Extract the [X, Y] coordinate from the center of the cell holding the provided text.  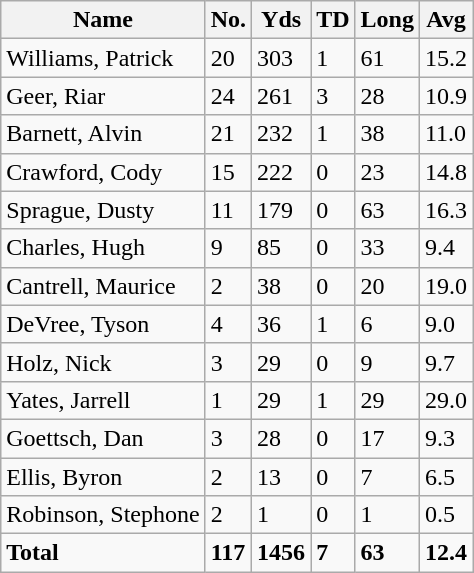
15 [228, 172]
4 [228, 324]
9.7 [446, 362]
Cantrell, Maurice [103, 286]
232 [282, 134]
11 [228, 210]
Holz, Nick [103, 362]
23 [387, 172]
Yds [282, 20]
DeVree, Tyson [103, 324]
29.0 [446, 400]
Long [387, 20]
11.0 [446, 134]
Barnett, Alvin [103, 134]
33 [387, 248]
Ellis, Byron [103, 477]
Williams, Patrick [103, 58]
Yates, Jarrell [103, 400]
Crawford, Cody [103, 172]
9.4 [446, 248]
36 [282, 324]
Avg [446, 20]
Name [103, 20]
179 [282, 210]
12.4 [446, 553]
9.0 [446, 324]
19.0 [446, 286]
85 [282, 248]
Geer, Riar [103, 96]
1456 [282, 553]
15.2 [446, 58]
222 [282, 172]
61 [387, 58]
Sprague, Dusty [103, 210]
16.3 [446, 210]
9.3 [446, 438]
Charles, Hugh [103, 248]
17 [387, 438]
303 [282, 58]
117 [228, 553]
Goettsch, Dan [103, 438]
Robinson, Stephone [103, 515]
10.9 [446, 96]
Total [103, 553]
0.5 [446, 515]
TD [333, 20]
14.8 [446, 172]
261 [282, 96]
6.5 [446, 477]
No. [228, 20]
21 [228, 134]
24 [228, 96]
13 [282, 477]
6 [387, 324]
